For the text-containing cell, return its midpoint in (x, y) coordinate format. 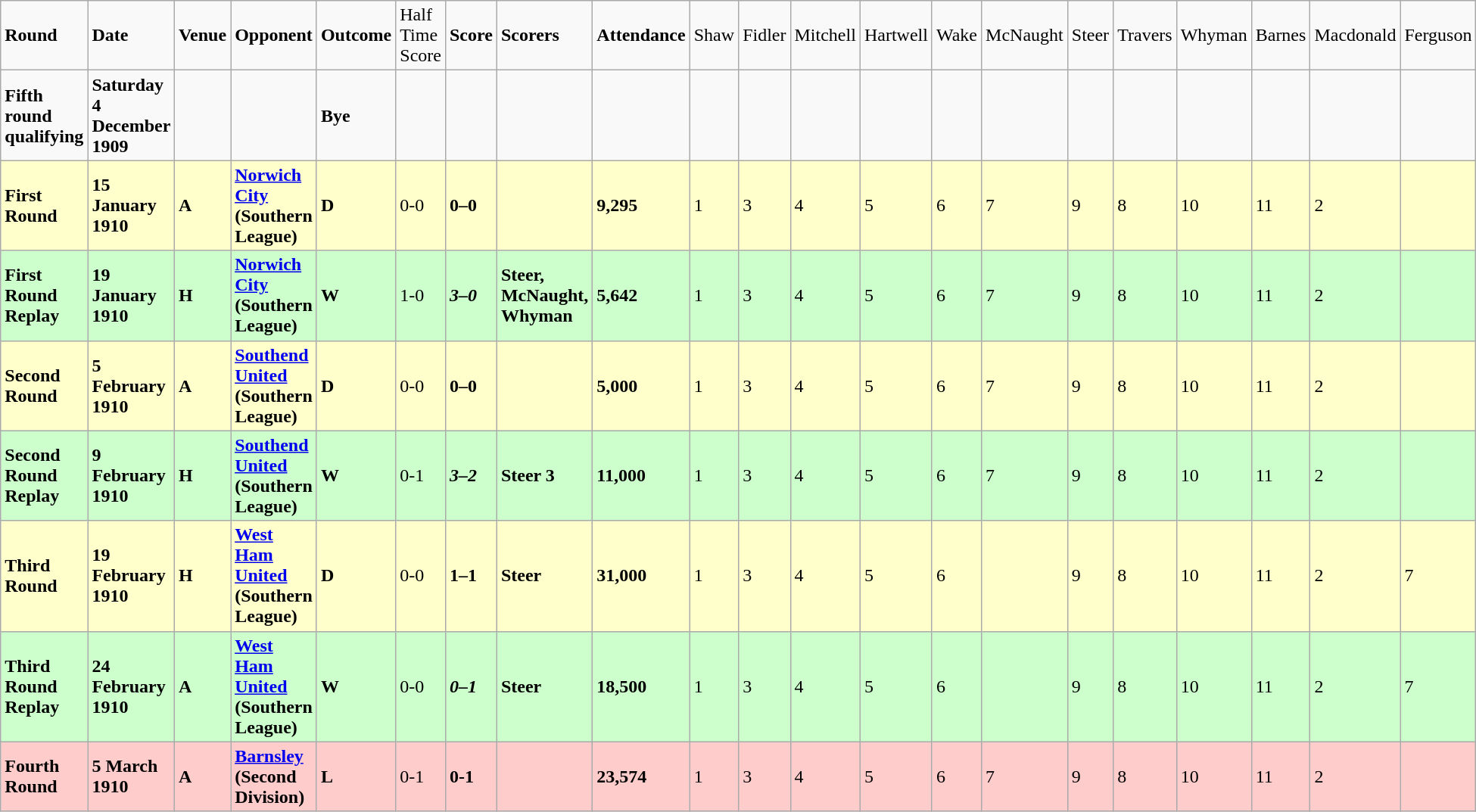
Third Round (44, 576)
Barnes (1281, 36)
McNaught (1025, 36)
Scorers (544, 36)
Date (132, 36)
Fidler (764, 36)
0–1 (471, 686)
Half Time Score (421, 36)
Saturday 4 December 1909 (132, 115)
Travers (1145, 36)
Mitchell (825, 36)
Attendance (641, 36)
First Round Replay (44, 295)
Hartwell (896, 36)
5 March 1910 (132, 776)
5,642 (641, 295)
9 February 1910 (132, 475)
Outcome (356, 36)
Steer 3 (544, 475)
9,295 (641, 206)
Bye (356, 115)
5,000 (641, 386)
First Round (44, 206)
Opponent (274, 36)
Fourth Round (44, 776)
24 February 1910 (132, 686)
L (356, 776)
Whyman (1214, 36)
Score (471, 36)
Ferguson (1438, 36)
1–1 (471, 576)
11,000 (641, 475)
19 January 1910 (132, 295)
Third Round Replay (44, 686)
Round (44, 36)
Steer, McNaught, Whyman (544, 295)
19 February 1910 (132, 576)
23,574 (641, 776)
1-0 (421, 295)
18,500 (641, 686)
Second Round (44, 386)
Shaw (714, 36)
3–0 (471, 295)
Wake (957, 36)
Fifth round qualifying (44, 115)
Macdonald (1355, 36)
Second Round Replay (44, 475)
5 February 1910 (132, 386)
Venue (202, 36)
31,000 (641, 576)
3–2 (471, 475)
15 January 1910 (132, 206)
Barnsley (Second Division) (274, 776)
